Locate the cell with the specified text and output its [X, Y] center coordinate. 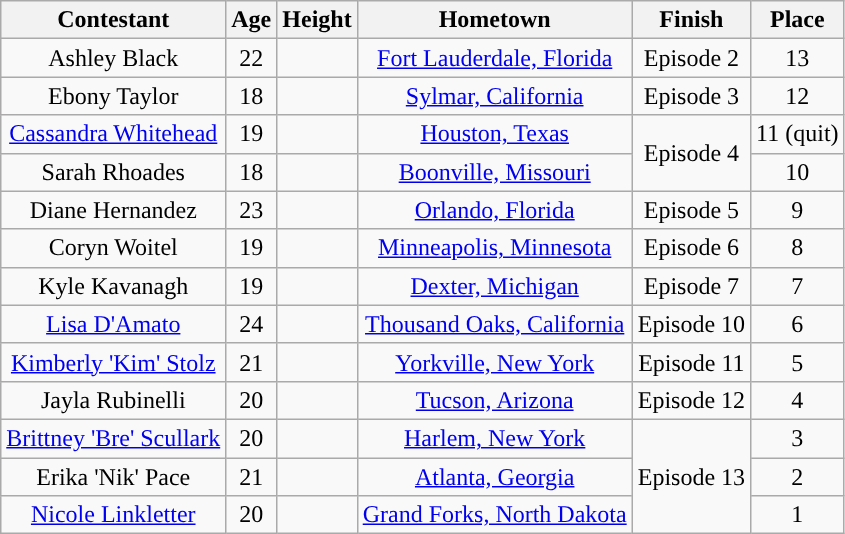
Harlem, New York [494, 438]
Episode 12 [691, 400]
9 [798, 210]
11 (quit) [798, 134]
Episode 13 [691, 476]
23 [252, 210]
24 [252, 324]
Episode 4 [691, 153]
Finish [691, 20]
4 [798, 400]
Houston, Texas [494, 134]
Jayla Rubinelli [114, 400]
2 [798, 477]
Grand Forks, North Dakota [494, 515]
Sylmar, California [494, 96]
Dexter, Michigan [494, 286]
Fort Lauderdale, Florida [494, 58]
Atlanta, Georgia [494, 477]
Nicole Linkletter [114, 515]
Boonville, Missouri [494, 172]
10 [798, 172]
Erika 'Nik' Pace [114, 477]
Ebony Taylor [114, 96]
3 [798, 438]
Kyle Kavanagh [114, 286]
1 [798, 515]
Episode 11 [691, 362]
Episode 10 [691, 324]
Episode 6 [691, 248]
Cassandra Whitehead [114, 134]
Brittney 'Bre' Scullark [114, 438]
Lisa D'Amato [114, 324]
Age [252, 20]
Episode 2 [691, 58]
Episode 7 [691, 286]
Ashley Black [114, 58]
6 [798, 324]
7 [798, 286]
Hometown [494, 20]
22 [252, 58]
13 [798, 58]
Place [798, 20]
Episode 3 [691, 96]
Coryn Woitel [114, 248]
Sarah Rhoades [114, 172]
Yorkville, New York [494, 362]
5 [798, 362]
Thousand Oaks, California [494, 324]
Orlando, Florida [494, 210]
Tucson, Arizona [494, 400]
Diane Hernandez [114, 210]
12 [798, 96]
Kimberly 'Kim' Stolz [114, 362]
8 [798, 248]
Minneapolis, Minnesota [494, 248]
Episode 5 [691, 210]
Height [317, 20]
Contestant [114, 20]
